Extract the (X, Y) coordinate from the center of the cell holding the provided text.  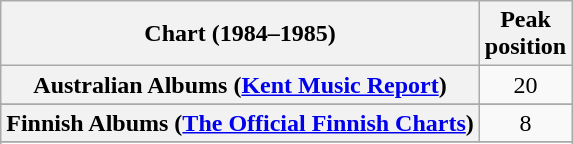
20 (525, 85)
Chart (1984–1985) (240, 34)
Australian Albums (Kent Music Report) (240, 85)
8 (525, 123)
Peakposition (525, 34)
Finnish Albums (The Official Finnish Charts) (240, 123)
